Capture the cell that displays the provided text and extract its (x, y) central coordinate. 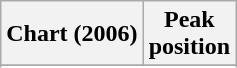
Chart (2006) (72, 34)
Peakposition (189, 34)
